Return the (x, y) coordinate for the center point of the cell that contains the specified text.  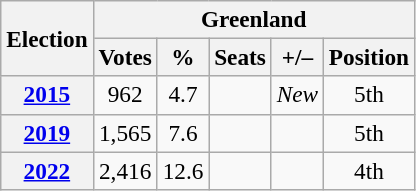
2022 (47, 170)
New (297, 95)
962 (125, 95)
Seats (240, 57)
1,565 (125, 133)
7.6 (183, 133)
Position (368, 57)
2015 (47, 95)
4th (368, 170)
Votes (125, 57)
12.6 (183, 170)
4.7 (183, 95)
Greenland (254, 19)
2019 (47, 133)
% (183, 57)
2,416 (125, 170)
+/– (297, 57)
Election (47, 38)
